For the text-containing cell, return its midpoint in [X, Y] coordinate format. 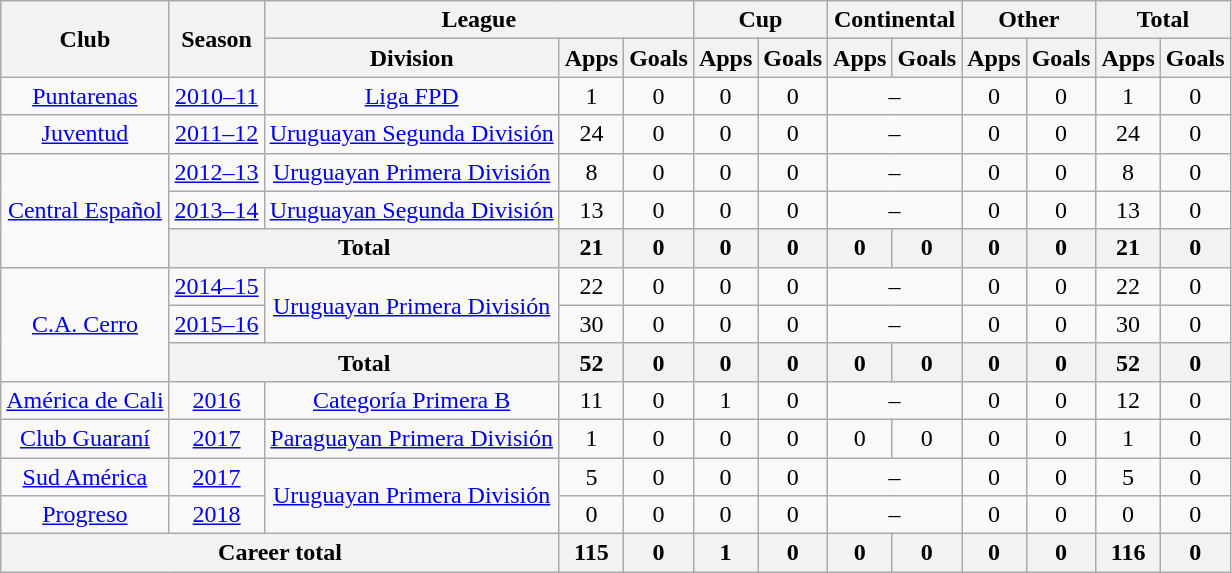
Career total [280, 553]
11 [591, 400]
League [478, 20]
Sud América [85, 477]
Club [85, 39]
Paraguayan Primera División [412, 438]
12 [1128, 400]
2010–11 [216, 96]
Juventud [85, 134]
Club Guaraní [85, 438]
2018 [216, 515]
Other [1029, 20]
116 [1128, 553]
Continental [895, 20]
2016 [216, 400]
Season [216, 39]
C.A. Cerro [85, 324]
Central Español [85, 210]
2011–12 [216, 134]
Division [412, 58]
Puntarenas [85, 96]
2012–13 [216, 172]
América de Cali [85, 400]
Cup [760, 20]
Liga FPD [412, 96]
Progreso [85, 515]
2015–16 [216, 324]
Categoría Primera B [412, 400]
2014–15 [216, 286]
2013–14 [216, 210]
115 [591, 553]
